Determine the (X, Y) coordinate at the center of the cell enclosing the given text.  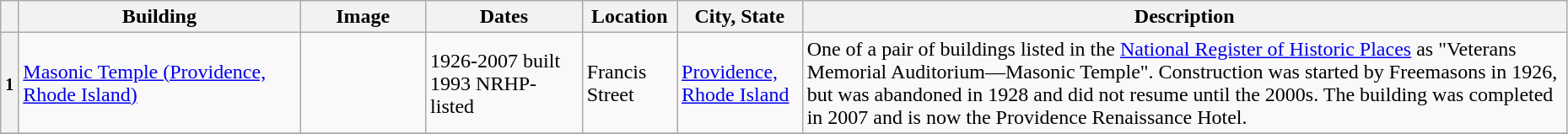
1 (10, 83)
Francis Street (629, 83)
Masonic Temple (Providence, Rhode Island) (159, 83)
City, State (741, 17)
Description (1184, 17)
Dates (504, 17)
Providence, Rhode Island (741, 83)
Image (363, 17)
1926-2007 built1993 NRHP-listed (504, 83)
Location (629, 17)
Building (159, 17)
